Pinpoint the cell where the given text exists, returning its [X, Y] midpoint coordinate. 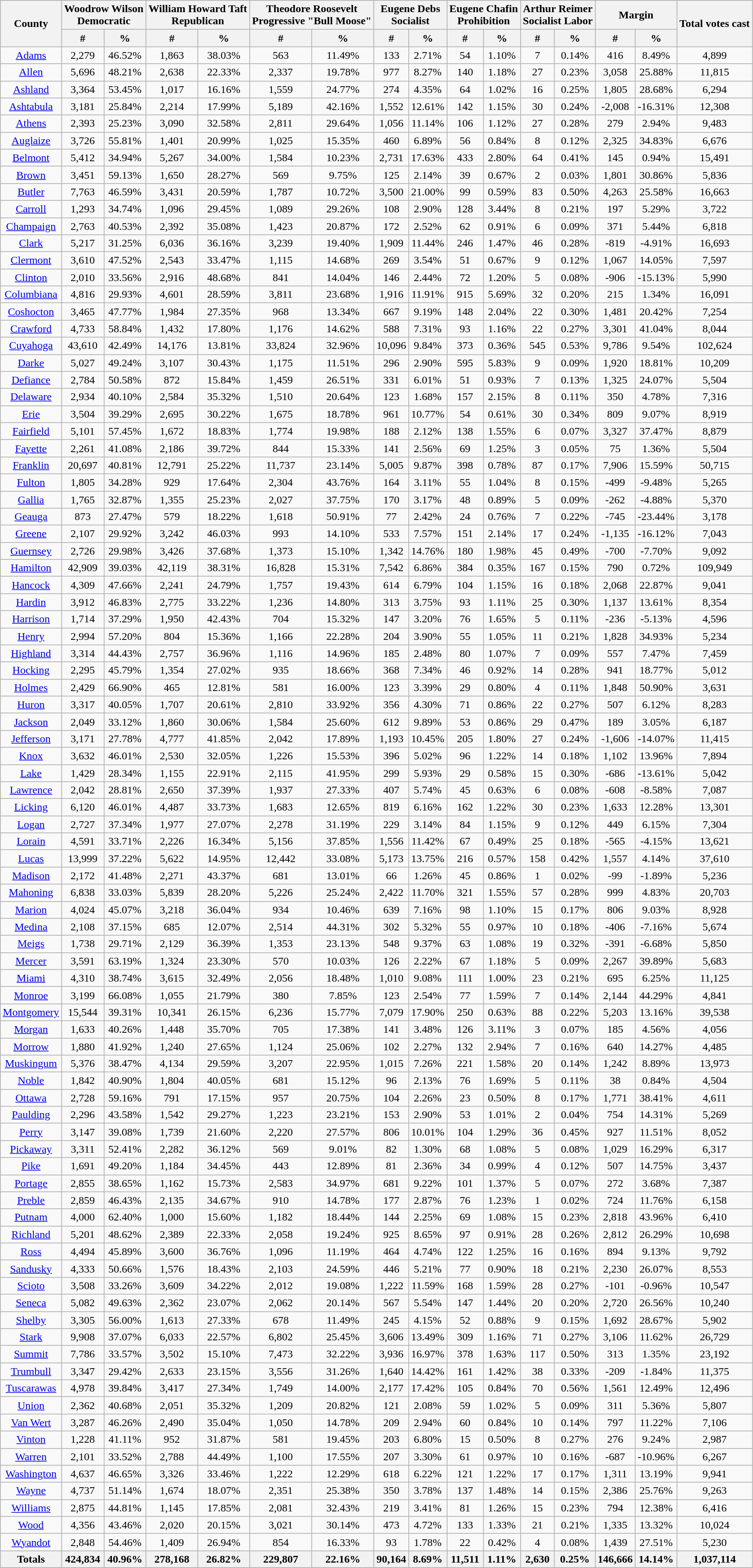
910 [281, 1200]
63 [465, 944]
117 [537, 1354]
2,810 [281, 705]
1,848 [616, 687]
Hardin [31, 602]
40.81% [125, 465]
246 [465, 243]
County [31, 23]
-4.15% [656, 841]
44.29% [656, 995]
567 [391, 1303]
819 [391, 807]
639 [391, 910]
39.89% [656, 961]
460 [391, 141]
29.92% [125, 534]
4,333 [83, 1268]
11.19% [343, 1251]
Fairfield [31, 431]
148 [465, 312]
105 [465, 1388]
563 [281, 55]
Guernsey [31, 551]
0.34% [575, 414]
7,087 [715, 790]
570 [281, 961]
16.29% [656, 1149]
5.36% [656, 1405]
7.47% [656, 653]
2,241 [172, 585]
14.27% [656, 1047]
29.26% [343, 209]
22.16% [343, 1559]
32.96% [343, 346]
1.01% [502, 1115]
11.70% [428, 893]
9,908 [83, 1337]
Fayette [31, 448]
33.12% [125, 722]
59.13% [125, 175]
18.83% [224, 431]
1,124 [281, 1047]
957 [281, 1098]
2,490 [172, 1423]
6.79% [428, 585]
2.04% [502, 312]
Allen [31, 72]
2,129 [172, 944]
44.49% [224, 1457]
18 [537, 1268]
1,193 [391, 739]
5,217 [83, 243]
1,640 [391, 1371]
55.81% [125, 141]
-700 [616, 551]
9,263 [715, 1491]
7,763 [83, 192]
1,920 [616, 363]
1.12% [502, 123]
151 [465, 534]
34.83% [656, 141]
34.45% [224, 1166]
9.01% [343, 1149]
5,850 [715, 944]
7,786 [83, 1354]
-1,606 [616, 739]
25.84% [125, 106]
2,226 [172, 841]
4,487 [172, 807]
108 [391, 209]
33.71% [125, 841]
42.16% [343, 106]
35.70% [224, 1029]
39.31% [125, 1012]
5,027 [83, 363]
0.41% [575, 158]
2,530 [172, 756]
804 [172, 636]
2,214 [172, 106]
4,737 [83, 1491]
27.35% [224, 312]
0.61% [502, 414]
250 [465, 1012]
17.64% [224, 482]
1,353 [281, 944]
Wood [31, 1525]
Coshocton [31, 312]
12,791 [172, 465]
5,265 [715, 482]
1,228 [83, 1440]
11.59% [428, 1286]
2.25% [428, 1217]
15,544 [83, 1012]
2.44% [428, 277]
Eugene DebsSocialist [410, 15]
6,187 [715, 722]
28.59% [224, 295]
5.02% [428, 756]
2,186 [172, 448]
2,261 [83, 448]
2,848 [83, 1542]
36.76% [224, 1251]
34.93% [656, 636]
Logan [31, 824]
1,015 [391, 1064]
2,295 [83, 670]
3,058 [616, 72]
Henry [31, 636]
1,025 [281, 141]
34.94% [125, 158]
2,392 [172, 226]
Highland [31, 653]
7,106 [715, 1423]
941 [616, 670]
6,267 [715, 1457]
24.77% [343, 89]
162 [465, 807]
101 [465, 1183]
0.76% [502, 517]
1,373 [281, 551]
2,144 [616, 995]
25.88% [656, 72]
7.31% [428, 329]
5,412 [83, 158]
443 [281, 1166]
18.81% [656, 363]
15.84% [224, 380]
20,703 [715, 893]
37.85% [343, 841]
Marion [31, 910]
2,325 [616, 141]
33.73% [224, 807]
-406 [616, 927]
36.16% [224, 243]
612 [391, 722]
Clark [31, 243]
3.75% [428, 602]
557 [616, 653]
18.22% [224, 517]
11.42% [428, 841]
15.12% [343, 1081]
William Howard TaftRepublican [198, 15]
1,757 [281, 585]
3,178 [715, 517]
245 [391, 1320]
57.45% [125, 431]
49.20% [125, 1166]
331 [391, 380]
37.34% [125, 824]
5,042 [715, 773]
30.43% [224, 363]
1,675 [281, 414]
204 [391, 636]
3.48% [428, 1029]
30.22% [224, 414]
142 [465, 106]
705 [281, 1029]
14.75% [656, 1166]
5,683 [715, 961]
7.57% [428, 534]
2,731 [391, 158]
548 [391, 944]
5,156 [281, 841]
-906 [616, 277]
68 [465, 1149]
9.75% [343, 175]
2,916 [172, 277]
1.63% [502, 1354]
84 [465, 824]
3,171 [83, 739]
2,279 [83, 55]
1,100 [281, 1457]
4,024 [83, 910]
2,386 [616, 1491]
Lawrence [31, 790]
1.29% [502, 1132]
1,354 [172, 670]
27.65% [224, 1047]
13.49% [428, 1337]
473 [391, 1525]
3,090 [172, 123]
5,674 [715, 927]
1,650 [172, 175]
3,287 [83, 1423]
Hancock [31, 585]
49.63% [125, 1303]
38.41% [656, 1098]
5,201 [83, 1234]
34 [465, 1166]
43.96% [656, 1217]
66.90% [125, 687]
-565 [616, 841]
15.53% [343, 756]
27.02% [224, 670]
1,335 [616, 1525]
Margin [636, 15]
1,552 [391, 106]
25.76% [656, 1491]
1.04% [502, 482]
1,409 [172, 1542]
3,465 [83, 312]
13.32% [656, 1525]
97 [465, 1234]
1,714 [83, 619]
46.26% [125, 1423]
36 [537, 1132]
640 [616, 1047]
4,310 [83, 978]
Lucas [31, 859]
16.16% [224, 89]
16,091 [715, 295]
Washington [31, 1474]
5,101 [83, 431]
10.45% [428, 739]
9.22% [428, 1183]
2,351 [281, 1491]
-9.48% [656, 482]
1,510 [281, 397]
52 [465, 1320]
-4.88% [656, 500]
43.37% [224, 876]
4,637 [83, 1474]
0.57% [502, 859]
37.39% [224, 790]
39,538 [715, 1012]
48.62% [125, 1234]
17.90% [428, 1012]
4,899 [715, 55]
6.15% [656, 824]
215 [616, 295]
23.15% [224, 1371]
16.97% [428, 1354]
33.52% [125, 1457]
2.26% [428, 1098]
62.40% [125, 1217]
170 [391, 500]
29.45% [224, 209]
Vinton [31, 1440]
40.53% [125, 226]
4,591 [83, 841]
398 [465, 465]
12.89% [343, 1166]
33.47% [224, 260]
25.58% [656, 192]
4.30% [428, 705]
87 [537, 465]
6.25% [656, 978]
2,012 [281, 1286]
5.44% [656, 226]
1,561 [616, 1388]
13.61% [656, 602]
Arthur ReimerSocialist Labor [558, 15]
1,432 [172, 329]
4.35% [428, 89]
5,836 [715, 175]
2,987 [715, 1440]
1.35% [656, 1354]
-209 [616, 1371]
407 [391, 790]
14.00% [343, 1388]
1.69% [502, 1081]
5,234 [715, 636]
-686 [616, 773]
1,556 [391, 841]
2,389 [172, 1234]
2,172 [83, 876]
-16.12% [656, 534]
2,422 [391, 893]
373 [465, 346]
50.66% [125, 1268]
12.28% [656, 807]
138 [465, 431]
40.96% [125, 1559]
7,316 [715, 397]
14.76% [428, 551]
-0.96% [656, 1286]
4,978 [83, 1388]
158 [537, 859]
2,650 [172, 790]
0.78% [502, 465]
274 [391, 89]
Champaign [31, 226]
6,120 [83, 807]
5,839 [172, 893]
25.06% [343, 1047]
45.07% [125, 910]
1,236 [281, 602]
197 [616, 209]
9.24% [656, 1440]
146,666 [616, 1559]
579 [172, 517]
Mahoning [31, 893]
1,226 [281, 756]
1,401 [172, 141]
1,116 [281, 653]
1,557 [616, 859]
844 [281, 448]
157 [465, 397]
21.60% [224, 1132]
446 [391, 1268]
17.42% [428, 1388]
1,000 [172, 1217]
52.41% [125, 1149]
Union [31, 1405]
45.89% [125, 1251]
21.00% [428, 192]
14.04% [343, 277]
11.62% [656, 1337]
188 [391, 431]
29.93% [125, 295]
1,184 [172, 1166]
34.67% [224, 1200]
2.71% [428, 55]
790 [616, 568]
3,417 [172, 1388]
5,012 [715, 670]
21.79% [224, 995]
1.36% [656, 448]
Wayne [31, 1491]
44.43% [125, 653]
3,326 [172, 1474]
1,863 [172, 55]
4,485 [715, 1047]
-16.31% [656, 106]
1.68% [428, 397]
0.45% [575, 1132]
5.54% [428, 1303]
0.32% [575, 944]
1.07% [502, 653]
0.36% [502, 346]
44.31% [343, 927]
5,005 [391, 465]
20.59% [224, 192]
9.03% [656, 910]
272 [616, 1183]
1,182 [281, 1217]
935 [281, 670]
Cuyahoga [31, 346]
10.72% [343, 192]
9.07% [656, 414]
378 [465, 1354]
4,134 [172, 1064]
1,950 [172, 619]
66 [391, 876]
614 [391, 585]
1,774 [281, 431]
Williams [31, 1508]
2,728 [83, 1098]
44.81% [125, 1508]
15.36% [224, 636]
37.29% [125, 619]
29.59% [224, 1064]
2.15% [502, 397]
872 [172, 380]
3,606 [391, 1337]
433 [465, 158]
12,496 [715, 1388]
26.82% [224, 1559]
3,632 [83, 756]
Carroll [31, 209]
42,119 [172, 568]
57 [537, 893]
1,037,114 [715, 1559]
1.33% [502, 1525]
309 [465, 1337]
24.79% [224, 585]
8,052 [715, 1132]
72 [465, 277]
14.68% [343, 260]
3,311 [83, 1149]
36.96% [224, 653]
9.08% [428, 978]
Warren [31, 1457]
4.78% [656, 397]
40.68% [125, 1405]
Paulding [31, 1115]
0.59% [502, 192]
5,376 [83, 1064]
9.84% [428, 346]
32 [537, 295]
38.31% [224, 568]
299 [391, 773]
1,692 [616, 1320]
37.22% [125, 859]
296 [391, 363]
23.21% [343, 1115]
-499 [616, 482]
25.60% [343, 722]
384 [465, 568]
791 [172, 1098]
Ottawa [31, 1098]
8.69% [428, 1559]
23.13% [343, 944]
3.90% [428, 636]
Erie [31, 414]
1,691 [83, 1166]
Portage [31, 1183]
11 [537, 636]
22.95% [343, 1064]
9.89% [428, 722]
6,838 [83, 893]
-7.16% [656, 927]
1.78% [428, 1542]
Greene [31, 534]
0.58% [502, 773]
588 [391, 329]
6,410 [715, 1217]
1,481 [616, 312]
168 [465, 1286]
1,459 [281, 380]
6.86% [428, 568]
13,621 [715, 841]
88 [537, 1012]
Seneca [31, 1303]
4.15% [428, 1320]
26.56% [656, 1303]
2,115 [281, 773]
Pike [31, 1166]
1,828 [616, 636]
21 [537, 1525]
14.95% [224, 859]
4,601 [172, 295]
30.86% [656, 175]
24 [465, 517]
977 [391, 72]
29.64% [343, 123]
4,263 [616, 192]
17.99% [224, 106]
464 [391, 1251]
9,792 [715, 1251]
24.59% [343, 1268]
164 [391, 482]
-7.70% [656, 551]
20.75% [343, 1098]
20.15% [224, 1525]
Franklin [31, 465]
7,254 [715, 312]
2,695 [172, 414]
33.08% [343, 859]
38.74% [125, 978]
2,051 [172, 1405]
83 [537, 192]
11,125 [715, 978]
28.27% [224, 175]
30.06% [224, 722]
1,842 [83, 1081]
38.03% [224, 55]
82 [391, 1149]
704 [281, 619]
2,543 [172, 260]
14.31% [656, 1115]
47.66% [125, 585]
6,416 [715, 1508]
1,738 [83, 944]
18.78% [343, 414]
5.69% [502, 295]
794 [616, 1508]
36.12% [224, 1149]
595 [465, 363]
12.65% [343, 807]
2,726 [83, 551]
7,459 [715, 653]
161 [465, 1371]
4,356 [83, 1525]
5,226 [281, 893]
35.08% [224, 226]
10.03% [343, 961]
-1.89% [656, 876]
1,355 [172, 500]
5,807 [715, 1405]
3.68% [656, 1183]
229,807 [281, 1559]
Jackson [31, 722]
915 [465, 295]
13.34% [343, 312]
4,056 [715, 1029]
3,610 [83, 260]
927 [616, 1132]
10,698 [715, 1234]
2,267 [616, 961]
1,804 [172, 1081]
28.68% [656, 89]
695 [616, 978]
137 [465, 1491]
3.20% [428, 619]
1.37% [502, 1183]
48.21% [125, 72]
1,739 [172, 1132]
Ashtabula [31, 106]
2,429 [83, 687]
8,919 [715, 414]
2.36% [428, 1166]
2,107 [83, 534]
17.38% [343, 1029]
14.14% [656, 1559]
2.13% [428, 1081]
40.26% [125, 1029]
2,103 [281, 1268]
3.05% [656, 722]
1,674 [172, 1491]
380 [281, 995]
12,308 [715, 106]
2.54% [428, 995]
1,029 [616, 1149]
3,556 [281, 1371]
4.56% [656, 1029]
17.80% [224, 329]
1,155 [172, 773]
16.34% [224, 841]
1,429 [83, 773]
1.34% [656, 295]
6.16% [428, 807]
-13.61% [656, 773]
54.46% [125, 1542]
39.03% [125, 568]
180 [465, 551]
41.11% [125, 1440]
205 [465, 739]
356 [391, 705]
3,317 [83, 705]
1.05% [502, 636]
53.45% [125, 89]
1,707 [172, 705]
6,818 [715, 226]
8.65% [428, 1234]
140 [465, 72]
12.38% [656, 1508]
12.81% [224, 687]
37.15% [125, 927]
16,828 [281, 568]
3,218 [172, 910]
-99 [616, 876]
5.32% [428, 927]
1,683 [281, 807]
5,173 [391, 859]
3,437 [715, 1166]
2,062 [281, 1303]
2,304 [281, 482]
Montgomery [31, 1012]
26.51% [343, 380]
27.78% [125, 739]
2,058 [281, 1234]
9,483 [715, 123]
48 [465, 500]
2,027 [281, 500]
6.80% [428, 1440]
39.08% [125, 1132]
20.61% [224, 705]
18.77% [656, 670]
19.98% [343, 431]
17.63% [428, 158]
209 [391, 1423]
2,818 [616, 1217]
1,880 [83, 1047]
11.91% [428, 295]
2,282 [172, 1149]
Morgan [31, 1029]
42.43% [224, 619]
102,624 [715, 346]
1.98% [502, 551]
3,500 [391, 192]
10.77% [428, 414]
50,715 [715, 465]
1.23% [502, 1200]
22.91% [224, 773]
396 [391, 756]
6,033 [172, 1337]
0.94% [656, 158]
26.15% [224, 1012]
6,236 [281, 1012]
3.54% [428, 260]
51.14% [125, 1491]
4.14% [656, 859]
19.08% [343, 1286]
9,041 [715, 585]
36.39% [224, 944]
11,511 [465, 1559]
10.01% [428, 1132]
32.87% [125, 500]
10,240 [715, 1303]
0.05% [575, 448]
0.92% [502, 670]
2.52% [428, 226]
11,737 [281, 465]
1,050 [281, 1423]
34.97% [343, 1183]
18.66% [343, 670]
873 [83, 517]
32.22% [343, 1354]
1,293 [83, 209]
2,010 [83, 277]
15.73% [224, 1183]
27.51% [656, 1542]
20.82% [343, 1405]
9.13% [656, 1251]
125 [391, 175]
19.78% [343, 72]
20.87% [343, 226]
841 [281, 277]
Madison [31, 876]
70 [537, 1388]
3,347 [83, 1371]
29.27% [224, 1115]
35.04% [224, 1423]
952 [172, 1440]
98 [465, 910]
13,301 [715, 807]
1,102 [616, 756]
0.33% [575, 1371]
5,902 [715, 1320]
1,771 [616, 1098]
678 [281, 1320]
2,177 [391, 1388]
26.07% [656, 1268]
Lorain [31, 841]
0.80% [502, 687]
3,426 [172, 551]
667 [391, 312]
Totals [31, 1559]
0.88% [502, 1320]
-745 [616, 517]
Adams [31, 55]
3,600 [172, 1251]
Meigs [31, 944]
37,610 [715, 859]
13.19% [656, 1474]
23,192 [715, 1354]
5,622 [172, 859]
3,301 [616, 329]
9.87% [428, 465]
0.90% [502, 1268]
321 [465, 893]
1,017 [172, 89]
Morrow [31, 1047]
6.22% [428, 1474]
1.48% [502, 1491]
40.90% [125, 1081]
11.76% [656, 1200]
26.94% [224, 1542]
Stark [31, 1337]
17.89% [343, 739]
4,309 [83, 585]
Geauga [31, 517]
3.78% [428, 1491]
Perry [31, 1132]
15.59% [656, 465]
11,375 [715, 1371]
13.96% [656, 756]
46.52% [125, 55]
41.48% [125, 876]
8.27% [428, 72]
17.55% [343, 1457]
5.74% [428, 790]
4,611 [715, 1098]
1,145 [172, 1508]
6,158 [715, 1200]
1,613 [172, 1320]
15.35% [343, 141]
8.89% [656, 1064]
6,294 [715, 89]
7,542 [391, 568]
3,502 [172, 1354]
5.29% [656, 209]
1,916 [391, 295]
4,596 [715, 619]
1,448 [172, 1029]
5,236 [715, 876]
797 [616, 1423]
276 [616, 1440]
172 [391, 226]
59.16% [125, 1098]
28.20% [224, 893]
3.39% [428, 687]
25.45% [343, 1337]
28.67% [656, 1320]
41.08% [125, 448]
4.74% [428, 1251]
5,370 [715, 500]
12.29% [343, 1474]
11,815 [715, 72]
63.19% [125, 961]
8,044 [715, 329]
1,977 [172, 824]
Athens [31, 123]
32.58% [224, 123]
2,859 [83, 1200]
36.04% [224, 910]
14.62% [343, 329]
929 [172, 482]
465 [172, 687]
10,096 [391, 346]
4.72% [428, 1525]
39.72% [224, 448]
3,207 [281, 1064]
29.71% [125, 944]
2.48% [428, 653]
2,108 [83, 927]
2,784 [83, 380]
5,082 [83, 1303]
4,733 [83, 329]
1,765 [83, 500]
33.57% [125, 1354]
42,909 [83, 568]
2,049 [83, 722]
3,181 [83, 106]
29.42% [125, 1371]
2,230 [616, 1268]
Miami [31, 978]
685 [172, 927]
13.01% [343, 876]
Lake [31, 773]
2,812 [616, 1234]
Muskingum [31, 1064]
Ashland [31, 89]
4,504 [715, 1081]
8,553 [715, 1268]
0.03% [575, 175]
16,663 [715, 192]
50.91% [343, 517]
1,056 [391, 123]
33.26% [125, 1286]
2,081 [281, 1508]
46.65% [125, 1474]
7,894 [715, 756]
Knox [31, 756]
8,283 [715, 705]
46.43% [125, 1200]
1,423 [281, 226]
2,757 [172, 653]
14,176 [172, 346]
993 [281, 534]
1,242 [616, 1064]
25.24% [343, 893]
449 [616, 824]
1,240 [172, 1047]
618 [391, 1474]
12,442 [281, 859]
221 [465, 1064]
1,089 [281, 209]
1,223 [281, 1115]
7,043 [715, 534]
146 [391, 277]
0.89% [502, 500]
9,941 [715, 1474]
9,786 [616, 346]
41.85% [224, 739]
3,722 [715, 209]
0.93% [502, 380]
2,633 [172, 1371]
925 [391, 1234]
-6.68% [656, 944]
0.72% [656, 568]
754 [616, 1115]
6.89% [428, 141]
23.14% [343, 465]
-1.84% [656, 1371]
15.77% [343, 1012]
46.59% [125, 192]
2,020 [172, 1525]
Pickaway [31, 1149]
Hocking [31, 670]
1,115 [281, 260]
14.05% [656, 260]
-23.44% [656, 517]
28.34% [125, 773]
Summit [31, 1354]
1.20% [502, 277]
Darke [31, 363]
Woodrow WilsonDemocratic [104, 15]
11.14% [428, 123]
10,547 [715, 1286]
32.49% [224, 978]
15.33% [343, 448]
Eugene ChafinProhibition [483, 15]
27.47% [125, 517]
1.00% [502, 978]
132 [465, 1047]
47.77% [125, 312]
894 [616, 1251]
-687 [616, 1457]
Delaware [31, 397]
33,824 [281, 346]
5.21% [428, 1268]
3.17% [428, 500]
2,220 [281, 1132]
809 [616, 414]
-2,008 [616, 106]
5,990 [715, 277]
Mercer [31, 961]
Hamilton [31, 568]
961 [391, 414]
2,630 [537, 1559]
Jefferson [31, 739]
207 [391, 1457]
Auglaize [31, 141]
1,010 [391, 978]
0.35% [502, 568]
1,176 [281, 329]
6,676 [715, 141]
2,584 [172, 397]
16.33% [343, 1542]
7.16% [428, 910]
278,168 [172, 1559]
2,514 [281, 927]
6,802 [281, 1337]
5.83% [502, 363]
368 [391, 670]
22.57% [224, 1337]
1.47% [502, 243]
1,137 [616, 602]
1,311 [616, 1474]
31.26% [343, 1371]
23.30% [224, 961]
2,101 [83, 1457]
10.46% [343, 910]
1,325 [616, 380]
27.34% [224, 1388]
1,787 [281, 192]
49.24% [125, 363]
1,324 [172, 961]
1.42% [502, 1371]
50.58% [125, 380]
19.43% [343, 585]
3,147 [83, 1132]
20.14% [343, 1303]
Brown [31, 175]
1.58% [502, 1064]
1,576 [172, 1268]
2,994 [83, 636]
-1,135 [616, 534]
0.53% [575, 346]
1,162 [172, 1183]
18.07% [224, 1491]
0.99% [502, 1166]
11.22% [656, 1423]
57.20% [125, 636]
545 [537, 346]
7,387 [715, 1183]
1,067 [616, 260]
15,491 [715, 158]
5,203 [616, 1012]
10.23% [343, 158]
Van Wert [31, 1423]
3,239 [281, 243]
854 [281, 1542]
2,296 [83, 1115]
61 [465, 1457]
Theodore RooseveltProgressive "Bull Moose" [312, 15]
34.22% [224, 1286]
7,473 [281, 1354]
Butler [31, 192]
2,934 [83, 397]
279 [616, 123]
28.81% [125, 790]
13,999 [83, 859]
4,841 [715, 995]
25.22% [224, 465]
5,267 [172, 158]
37.47% [656, 431]
17.15% [224, 1098]
80 [465, 653]
27.57% [343, 1132]
934 [281, 910]
8,928 [715, 910]
109,949 [715, 568]
34.74% [125, 209]
-819 [616, 243]
41.95% [343, 773]
31.25% [125, 243]
29.98% [125, 551]
6.01% [428, 380]
3,912 [83, 602]
8.49% [656, 55]
2,271 [172, 876]
14.42% [428, 1371]
177 [391, 1200]
Trumbull [31, 1371]
-15.13% [656, 277]
3,615 [172, 978]
32.05% [224, 756]
1,055 [172, 995]
18.44% [343, 1217]
7,304 [715, 824]
1,439 [616, 1542]
34.00% [224, 158]
33.22% [224, 602]
38.65% [125, 1183]
1,801 [616, 175]
302 [391, 927]
60 [465, 1423]
Harrison [31, 619]
20.42% [656, 312]
724 [616, 1200]
62 [465, 226]
7.26% [428, 1064]
Scioto [31, 1286]
3,811 [281, 295]
17.85% [224, 1508]
3,314 [83, 653]
0.04% [575, 1115]
1,209 [281, 1405]
42.49% [125, 346]
7.85% [343, 995]
20.99% [224, 141]
2,638 [172, 72]
2.87% [428, 1200]
10,341 [172, 1012]
12.07% [224, 927]
1,749 [281, 1388]
20.64% [343, 397]
58.84% [125, 329]
-8.58% [656, 790]
37.68% [224, 551]
219 [391, 1508]
Huron [31, 705]
153 [391, 1115]
22.87% [656, 585]
122 [465, 1251]
10,024 [715, 1525]
15.31% [343, 568]
20,697 [83, 465]
2,337 [281, 72]
-101 [616, 1286]
2,811 [281, 123]
1.65% [502, 619]
2,135 [172, 1200]
Monroe [31, 995]
2.12% [428, 431]
-608 [616, 790]
99 [465, 192]
102 [391, 1047]
-262 [616, 500]
2,775 [172, 602]
2,788 [172, 1457]
34.28% [125, 482]
13.75% [428, 859]
5,230 [715, 1542]
1,559 [281, 89]
Sandusky [31, 1268]
19 [537, 944]
2.27% [428, 1047]
16.00% [343, 687]
Preble [31, 1200]
2.42% [428, 517]
66.08% [125, 995]
5.93% [428, 773]
1.44% [502, 1303]
15.60% [224, 1217]
3,451 [83, 175]
9.19% [428, 312]
9.37% [428, 944]
31.87% [224, 1440]
8,879 [715, 431]
424,834 [83, 1559]
-4.91% [656, 243]
9.54% [656, 346]
4,000 [83, 1217]
3,631 [715, 687]
6.12% [656, 705]
1,984 [172, 312]
Total votes cast [715, 23]
14.10% [343, 534]
3,591 [83, 961]
311 [616, 1405]
56.00% [125, 1320]
Noble [31, 1081]
Defiance [31, 380]
3,106 [616, 1337]
18.48% [343, 978]
32.43% [343, 1508]
12.61% [428, 106]
46.83% [125, 602]
6,317 [715, 1149]
144 [391, 1217]
-5.13% [656, 619]
24.07% [656, 380]
1,342 [391, 551]
2.56% [428, 448]
-14.07% [656, 739]
27.07% [224, 824]
33.03% [125, 893]
0.47% [575, 722]
19.24% [343, 1234]
90,164 [391, 1559]
2,583 [281, 1183]
3,021 [281, 1525]
5,189 [281, 106]
3,431 [172, 192]
1,166 [281, 636]
229 [391, 824]
8,354 [715, 602]
43.76% [343, 482]
Richland [31, 1234]
3.44% [502, 209]
Putnam [31, 1217]
13,973 [715, 1064]
3,726 [83, 141]
15.32% [343, 619]
Gallia [31, 500]
3,107 [172, 363]
189 [616, 722]
39 [465, 175]
4.83% [656, 893]
6,036 [172, 243]
7,079 [391, 1012]
1,618 [281, 517]
111 [465, 978]
2,855 [83, 1183]
31.19% [343, 824]
7,906 [616, 465]
0.56% [575, 1388]
Holmes [31, 687]
-391 [616, 944]
3.30% [428, 1457]
2,068 [616, 585]
37.07% [125, 1337]
Shelby [31, 1320]
9,092 [715, 551]
Wyandot [31, 1542]
2,056 [281, 978]
3,364 [83, 89]
16,693 [715, 243]
-10.96% [656, 1457]
45.79% [125, 670]
2,393 [83, 123]
968 [281, 312]
43.46% [125, 1525]
37.75% [343, 500]
999 [616, 893]
0.13% [575, 380]
Columbiana [31, 295]
1,937 [281, 790]
2.80% [502, 158]
2.08% [428, 1405]
11,415 [715, 739]
39.84% [125, 1388]
1.80% [502, 739]
23.68% [343, 295]
3,609 [172, 1286]
12.49% [656, 1388]
203 [391, 1440]
371 [616, 226]
41.04% [656, 329]
Licking [31, 807]
2,875 [83, 1508]
22.28% [343, 636]
46.03% [224, 534]
4,816 [83, 295]
3,199 [83, 995]
128 [465, 209]
33.56% [125, 277]
41.92% [125, 1047]
3,242 [172, 534]
Ross [31, 1251]
13.81% [224, 346]
14.96% [343, 653]
1.30% [428, 1149]
416 [616, 55]
Fulton [31, 482]
2,727 [83, 824]
23.07% [224, 1303]
1,542 [172, 1115]
7.34% [428, 670]
75 [616, 448]
0.26% [575, 1234]
1,175 [281, 363]
1,860 [172, 722]
43,610 [83, 346]
39.29% [125, 414]
533 [391, 534]
48.68% [224, 277]
40.10% [125, 397]
13.16% [656, 1012]
3,504 [83, 414]
Tuscarawas [31, 1388]
Belmont [31, 158]
19.45% [343, 1440]
3,327 [616, 431]
43.58% [125, 1115]
14.80% [343, 602]
1,672 [172, 431]
1,909 [391, 243]
3.14% [428, 824]
26,729 [715, 1337]
2,278 [281, 824]
Clermont [31, 260]
38.47% [125, 1064]
Crawford [31, 329]
216 [465, 859]
106 [465, 123]
33.92% [343, 705]
11.44% [428, 243]
30.14% [343, 1525]
269 [391, 260]
59 [465, 1405]
167 [537, 568]
Clinton [31, 277]
4,777 [172, 739]
-236 [616, 619]
5,269 [715, 1115]
33.46% [224, 1474]
2,720 [616, 1303]
5,696 [83, 72]
3,508 [83, 1286]
3,936 [391, 1354]
50.90% [656, 687]
7,597 [715, 260]
19.40% [343, 243]
56 [465, 141]
47.52% [125, 260]
25.38% [343, 1491]
2.22% [428, 961]
3.41% [428, 1508]
18.43% [224, 1268]
3,305 [83, 1320]
Medina [31, 927]
26.29% [656, 1234]
10,209 [715, 363]
145 [616, 158]
4,494 [83, 1251]
2,763 [83, 226]
